Detect which cell encompasses the target text, then output its (x, y) center coordinate. 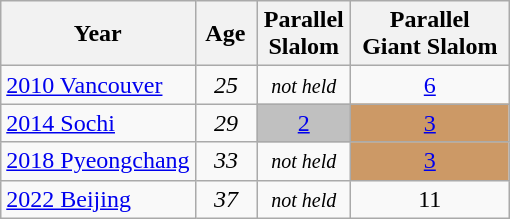
2010 Vancouver (98, 85)
37 (226, 199)
33 (226, 161)
2 (304, 123)
2018 Pyeongchang (98, 161)
6 (430, 85)
29 (226, 123)
Parallel Slalom (304, 34)
Parallel Giant Slalom (430, 34)
Age (226, 34)
2014 Sochi (98, 123)
2022 Beijing (98, 199)
25 (226, 85)
11 (430, 199)
Year (98, 34)
